Determine the (X, Y) coordinate at the center of the cell enclosing the given text.  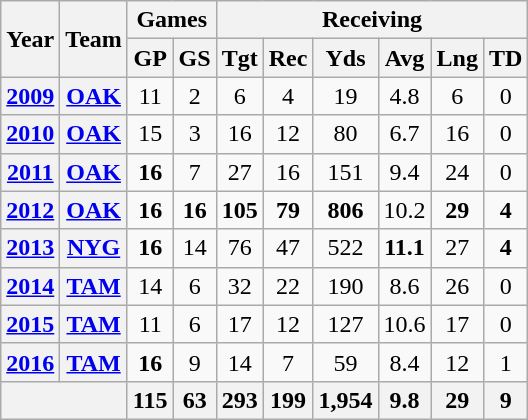
26 (457, 286)
Tgt (240, 58)
2 (194, 96)
Lng (457, 58)
GS (194, 58)
9.4 (404, 172)
105 (240, 210)
3 (194, 134)
NYG (94, 248)
32 (240, 286)
TD (505, 58)
115 (150, 400)
4.8 (404, 96)
24 (457, 172)
10.2 (404, 210)
10.6 (404, 324)
2012 (30, 210)
8.4 (404, 362)
9.8 (404, 400)
Team (94, 39)
15 (150, 134)
6.7 (404, 134)
2015 (30, 324)
Avg (404, 58)
22 (288, 286)
GP (150, 58)
190 (346, 286)
2009 (30, 96)
Year (30, 39)
Rec (288, 58)
127 (346, 324)
47 (288, 248)
11.1 (404, 248)
1,954 (346, 400)
151 (346, 172)
Yds (346, 58)
Games (172, 20)
199 (288, 400)
63 (194, 400)
19 (346, 96)
Receiving (372, 20)
1 (505, 362)
80 (346, 134)
2010 (30, 134)
522 (346, 248)
293 (240, 400)
59 (346, 362)
8.6 (404, 286)
2016 (30, 362)
2013 (30, 248)
2011 (30, 172)
76 (240, 248)
806 (346, 210)
79 (288, 210)
2014 (30, 286)
